Provide the (X, Y) coordinate of the cell's center where the given text is located.  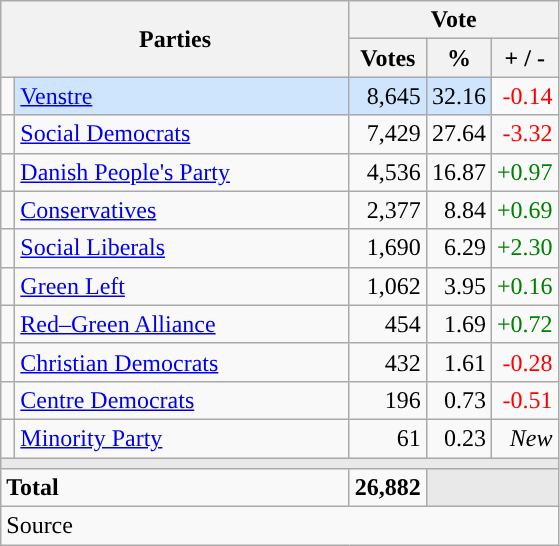
-0.51 (524, 400)
New (524, 438)
Venstre (182, 96)
26,882 (388, 488)
+0.69 (524, 210)
% (458, 58)
Social Democrats (182, 134)
-0.14 (524, 96)
Centre Democrats (182, 400)
16.87 (458, 172)
61 (388, 438)
Votes (388, 58)
0.23 (458, 438)
432 (388, 362)
3.95 (458, 286)
32.16 (458, 96)
+0.16 (524, 286)
8.84 (458, 210)
Green Left (182, 286)
Danish People's Party (182, 172)
-3.32 (524, 134)
-0.28 (524, 362)
+ / - (524, 58)
Parties (176, 39)
454 (388, 324)
+0.97 (524, 172)
Total (176, 488)
4,536 (388, 172)
6.29 (458, 248)
27.64 (458, 134)
Red–Green Alliance (182, 324)
Minority Party (182, 438)
Social Liberals (182, 248)
0.73 (458, 400)
Conservatives (182, 210)
2,377 (388, 210)
Christian Democrats (182, 362)
+2.30 (524, 248)
8,645 (388, 96)
Vote (454, 20)
1.69 (458, 324)
196 (388, 400)
7,429 (388, 134)
1,062 (388, 286)
1,690 (388, 248)
+0.72 (524, 324)
Source (280, 526)
1.61 (458, 362)
